Capture the cell that displays the provided text and extract its [X, Y] central coordinate. 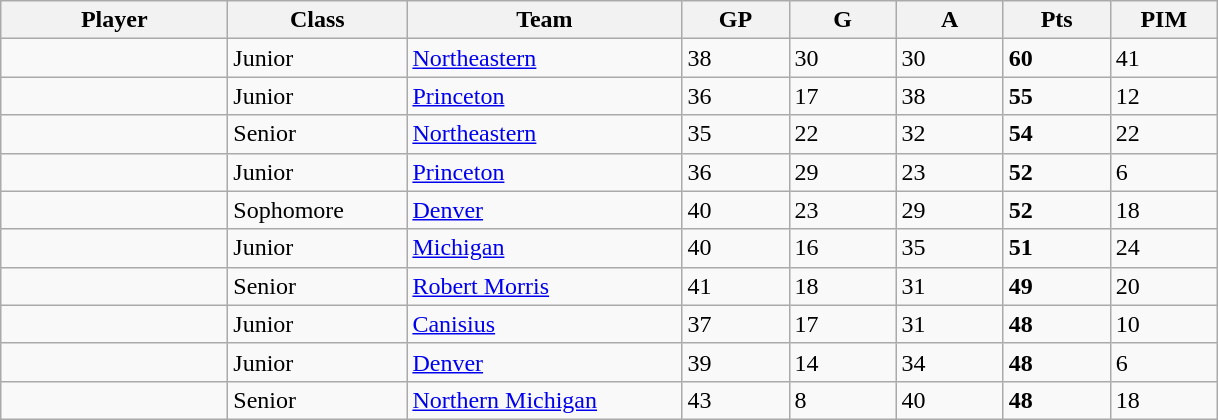
Team [544, 20]
A [950, 20]
51 [1056, 248]
10 [1164, 324]
32 [950, 134]
39 [736, 362]
16 [842, 248]
60 [1056, 58]
14 [842, 362]
Sophomore [318, 210]
Class [318, 20]
20 [1164, 286]
8 [842, 400]
34 [950, 362]
GP [736, 20]
12 [1164, 96]
Northern Michigan [544, 400]
54 [1056, 134]
Michigan [544, 248]
Player [114, 20]
Canisius [544, 324]
Pts [1056, 20]
37 [736, 324]
24 [1164, 248]
55 [1056, 96]
G [842, 20]
43 [736, 400]
PIM [1164, 20]
49 [1056, 286]
Robert Morris [544, 286]
